For the text-containing cell, return its midpoint in [X, Y] coordinate format. 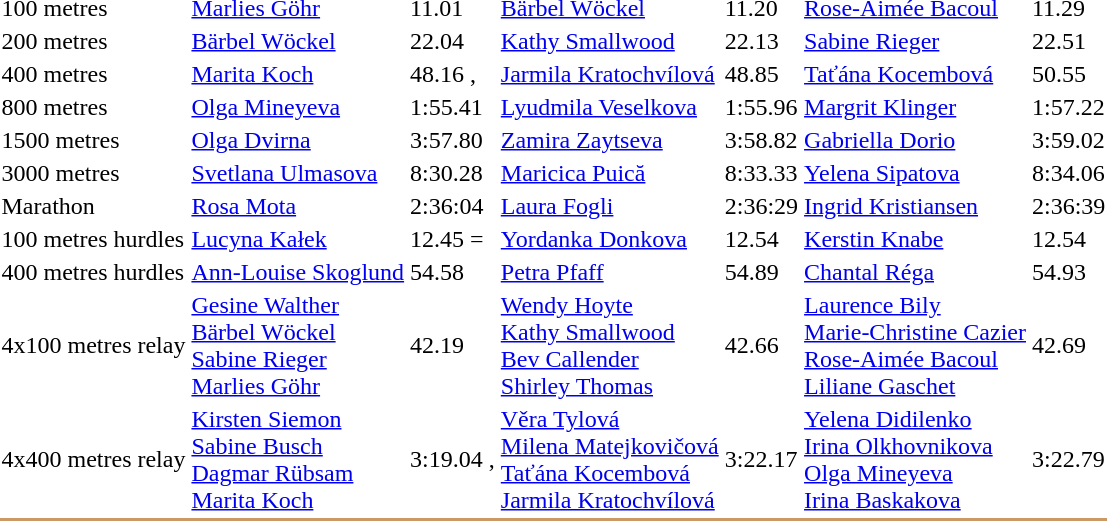
3:19.04 , [453, 460]
Svetlana Ulmasova [298, 173]
8:30.28 [453, 173]
Yelena Sipatova [916, 173]
3:22.17 [761, 460]
Gesine WaltherBärbel WöckelSabine RiegerMarlies Göhr [298, 346]
2:36:39 [1068, 206]
Lucyna Kałek [298, 239]
Yordanka Donkova [610, 239]
1:57.22 [1068, 107]
100 metres hurdles [94, 239]
54.89 [761, 272]
Rosa Mota [298, 206]
42.66 [761, 346]
Sabine Rieger [916, 41]
54.58 [453, 272]
400 metres [94, 74]
Kerstin Knabe [916, 239]
48.85 [761, 74]
Yelena DidilenkoIrina OlkhovnikovaOlga MineyevaIrina Baskakova [916, 460]
8:33.33 [761, 173]
Olga Dvirna [298, 140]
22.04 [453, 41]
800 metres [94, 107]
Kathy Smallwood [610, 41]
42.69 [1068, 346]
3:58.82 [761, 140]
Taťána Kocembová [916, 74]
4x400 metres relay [94, 460]
Marita Koch [298, 74]
2:36:29 [761, 206]
3:57.80 [453, 140]
Petra Pfaff [610, 272]
1:55.41 [453, 107]
42.19 [453, 346]
Věra TylováMilena MatejkovičováTaťána KocembováJarmila Kratochvílová [610, 460]
Laura Fogli [610, 206]
8:34.06 [1068, 173]
Laurence BilyMarie-Christine CazierRose-Aimée BacoulLiliane Gaschet [916, 346]
Lyudmila Veselkova [610, 107]
Gabriella Dorio [916, 140]
1500 metres [94, 140]
22.51 [1068, 41]
1:55.96 [761, 107]
Marathon [94, 206]
Wendy HoyteKathy SmallwoodBev CallenderShirley Thomas [610, 346]
Maricica Puică [610, 173]
4x100 metres relay [94, 346]
400 metres hurdles [94, 272]
Kirsten SiemonSabine BuschDagmar RübsamMarita Koch [298, 460]
Zamira Zaytseva [610, 140]
54.93 [1068, 272]
12.45 = [453, 239]
48.16 , [453, 74]
3:59.02 [1068, 140]
Jarmila Kratochvílová [610, 74]
Olga Mineyeva [298, 107]
Margrit Klinger [916, 107]
Ingrid Kristiansen [916, 206]
Ann-Louise Skoglund [298, 272]
50.55 [1068, 74]
3:22.79 [1068, 460]
Chantal Réga [916, 272]
200 metres [94, 41]
3000 metres [94, 173]
2:36:04 [453, 206]
Bärbel Wöckel [298, 41]
22.13 [761, 41]
